Capture the cell that displays the provided text and extract its [X, Y] central coordinate. 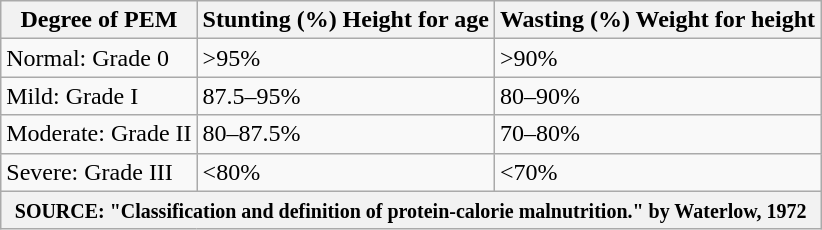
Stunting (%) Height for age [346, 20]
<80% [346, 172]
87.5–95% [346, 96]
Normal: Grade 0 [99, 58]
Degree of PEM [99, 20]
80–90% [657, 96]
>90% [657, 58]
>95% [346, 58]
<70% [657, 172]
Severe: Grade III [99, 172]
70–80% [657, 134]
Wasting (%) Weight for height [657, 20]
Moderate: Grade II [99, 134]
SOURCE: "Classification and definition of protein-calorie malnutrition." by Waterlow, 1972 [411, 210]
80–87.5% [346, 134]
Mild: Grade I [99, 96]
